Detect which cell encompasses the target text, then output its (X, Y) center coordinate. 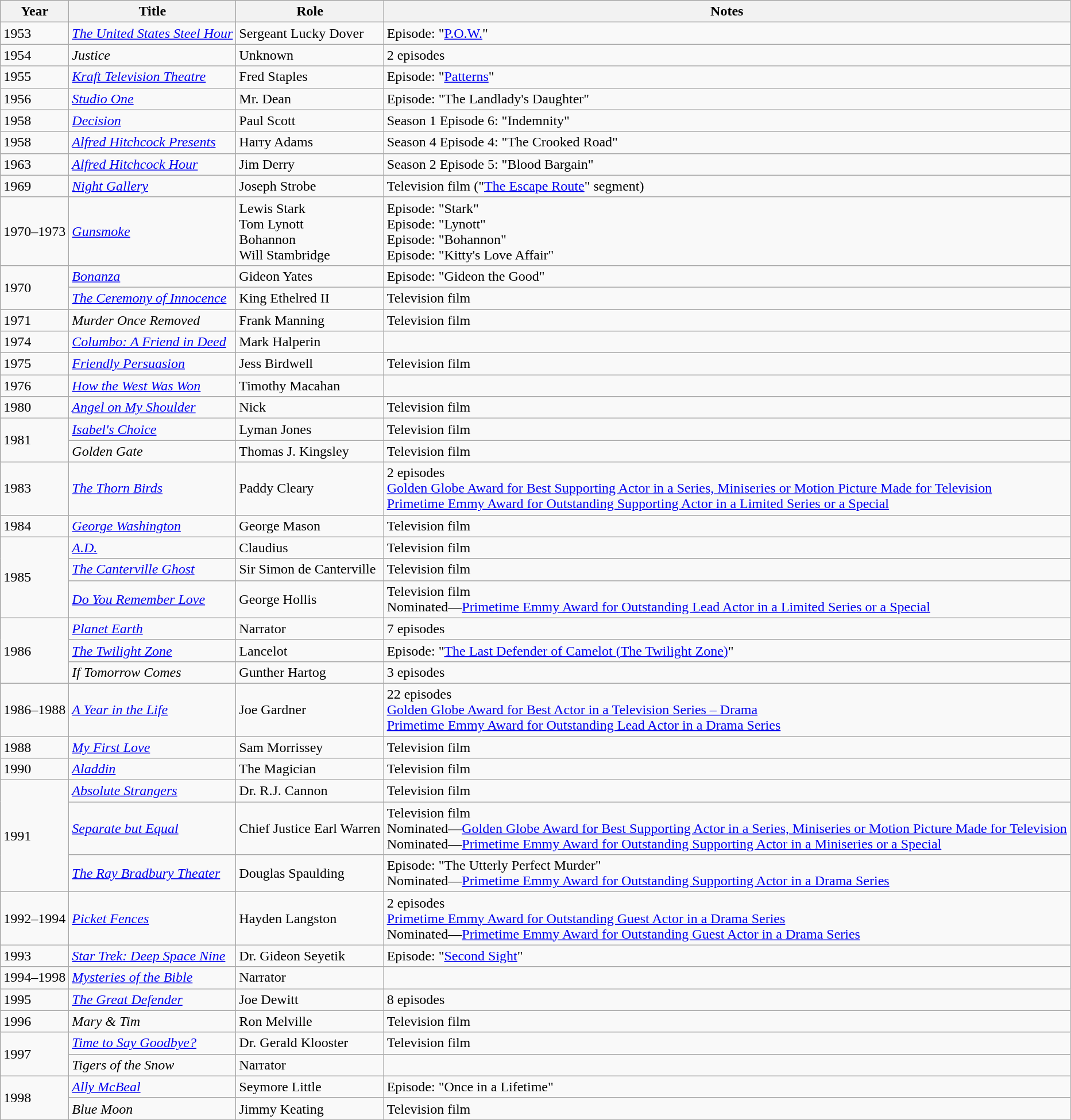
Fred Staples (310, 77)
Ally McBeal (153, 1087)
A Year in the Life (153, 710)
1986–1988 (34, 710)
1974 (34, 342)
Paul Scott (310, 121)
Star Trek: Deep Space Nine (153, 956)
Night Gallery (153, 186)
1971 (34, 320)
Gideon Yates (310, 276)
The Ceremony of Innocence (153, 298)
1996 (34, 1021)
Episode: "The Landlady's Daughter" (727, 99)
Dr. Gideon Seyetik (310, 956)
Mary & Tim (153, 1021)
Sergeant Lucky Dover (310, 33)
Episode: "P.O.W." (727, 33)
Claudius (310, 548)
Season 4 Episode 4: "The Crooked Road" (727, 142)
How the West Was Won (153, 386)
Lancelot (310, 650)
2 episodes (727, 55)
Role (310, 11)
Harry Adams (310, 142)
Unknown (310, 55)
Season 1 Episode 6: "Indemnity" (727, 121)
Picket Fences (153, 919)
1990 (34, 769)
Kraft Television Theatre (153, 77)
Alfred Hitchcock Presents (153, 142)
Television film ("The Escape Route" segment) (727, 186)
1992–1994 (34, 919)
Mr. Dean (310, 99)
1988 (34, 747)
Isabel's Choice (153, 429)
Separate but Equal (153, 828)
1954 (34, 55)
Episode: "Patterns" (727, 77)
Blue Moon (153, 1109)
Title (153, 11)
The United States Steel Hour (153, 33)
Lewis StarkTom LynottBohannonWill Stambridge (310, 231)
Aladdin (153, 769)
A.D. (153, 548)
Chief Justice Earl Warren (310, 828)
1997 (34, 1054)
Joe Dewitt (310, 999)
Episode: "Stark" Episode: "Lynott" Episode: "Bohannon" Episode: "Kitty's Love Affair" (727, 231)
Alfred Hitchcock Hour (153, 164)
1970 (34, 287)
1995 (34, 999)
Tigers of the Snow (153, 1065)
Television film Nominated—Primetime Emmy Award for Outstanding Lead Actor in a Limited Series or a Special (727, 599)
Season 2 Episode 5: "Blood Bargain" (727, 164)
Gunsmoke (153, 231)
Thomas J. Kingsley (310, 451)
Frank Manning (310, 320)
1985 (34, 578)
1975 (34, 364)
Do You Remember Love (153, 599)
The Canterville Ghost (153, 569)
Nick (310, 408)
1993 (34, 956)
Timothy Macahan (310, 386)
1998 (34, 1098)
3 episodes (727, 672)
Episode: "Once in a Lifetime" (727, 1087)
Mysteries of the Bible (153, 978)
Lyman Jones (310, 429)
Planet Earth (153, 629)
Golden Gate (153, 451)
If Tomorrow Comes (153, 672)
My First Love (153, 747)
Jimmy Keating (310, 1109)
1981 (34, 440)
Dr. R.J. Cannon (310, 791)
Bonanza (153, 276)
Hayden Langston (310, 919)
22 episodes Golden Globe Award for Best Actor in a Television Series – Drama Primetime Emmy Award for Outstanding Lead Actor in a Drama Series (727, 710)
1991 (34, 836)
Ron Melville (310, 1021)
The Ray Bradbury Theater (153, 874)
8 episodes (727, 999)
The Great Defender (153, 999)
1986 (34, 650)
George Mason (310, 526)
Sir Simon de Canterville (310, 569)
Episode: "The Utterly Perfect Murder" Nominated—Primetime Emmy Award for Outstanding Supporting Actor in a Drama Series (727, 874)
Episode: "The Last Defender of Camelot (The Twilight Zone)" (727, 650)
Joseph Strobe (310, 186)
Mark Halperin (310, 342)
1994–1998 (34, 978)
1953 (34, 33)
1976 (34, 386)
1956 (34, 99)
Absolute Strangers (153, 791)
7 episodes (727, 629)
Paddy Cleary (310, 489)
Angel on My Shoulder (153, 408)
1984 (34, 526)
Decision (153, 121)
1955 (34, 77)
Sam Morrissey (310, 747)
Time to Say Goodbye? (153, 1043)
Episode: "Second Sight" (727, 956)
Douglas Spaulding (310, 874)
Columbo: A Friend in Deed (153, 342)
King Ethelred II (310, 298)
The Twilight Zone (153, 650)
The Thorn Birds (153, 489)
George Washington (153, 526)
Murder Once Removed (153, 320)
Joe Gardner (310, 710)
Jim Derry (310, 164)
Seymore Little (310, 1087)
1970–1973 (34, 231)
1969 (34, 186)
Studio One (153, 99)
1980 (34, 408)
Dr. Gerald Klooster (310, 1043)
Gunther Hartog (310, 672)
George Hollis (310, 599)
Justice (153, 55)
Episode: "Gideon the Good" (727, 276)
Friendly Persuasion (153, 364)
Jess Birdwell (310, 364)
Notes (727, 11)
1983 (34, 489)
The Magician (310, 769)
Year (34, 11)
1963 (34, 164)
